Search for the cell housing the specified text and yield its [X, Y] center coordinate. 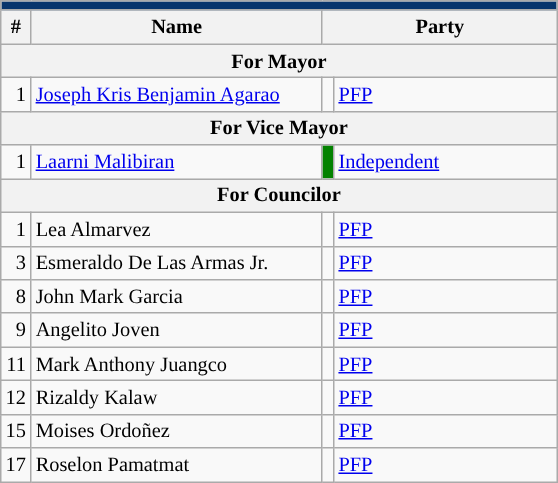
Party [440, 27]
# [16, 27]
9 [16, 330]
Name [177, 27]
8 [16, 296]
15 [16, 431]
Mark Anthony Juangco [177, 364]
For Mayor [279, 61]
For Councilor [279, 195]
Esmeraldo De Las Armas Jr. [177, 263]
Independent [446, 162]
Roselon Pamatmat [177, 465]
Joseph Kris Benjamin Agarao [177, 94]
12 [16, 397]
Lea Almarvez [177, 229]
3 [16, 263]
Angelito Joven [177, 330]
17 [16, 465]
For Vice Mayor [279, 128]
Rizaldy Kalaw [177, 397]
Moises Ordoñez [177, 431]
Laarni Malibiran [177, 162]
11 [16, 364]
John Mark Garcia [177, 296]
